Return [x, y] of the center of cell containing provided text 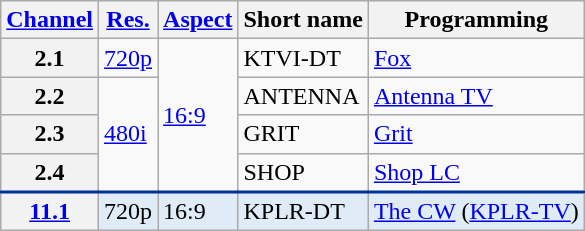
Antenna TV [476, 96]
KTVI-DT [303, 58]
Short name [303, 20]
2.4 [50, 172]
2.2 [50, 96]
GRIT [303, 134]
2.1 [50, 58]
Channel [50, 20]
480i [128, 134]
The CW (KPLR-TV) [476, 212]
Programming [476, 20]
Res. [128, 20]
KPLR-DT [303, 212]
Aspect [198, 20]
Grit [476, 134]
SHOP [303, 172]
Shop LC [476, 172]
11.1 [50, 212]
2.3 [50, 134]
Fox [476, 58]
ANTENNA [303, 96]
